Return [X, Y] of the center of cell containing provided text 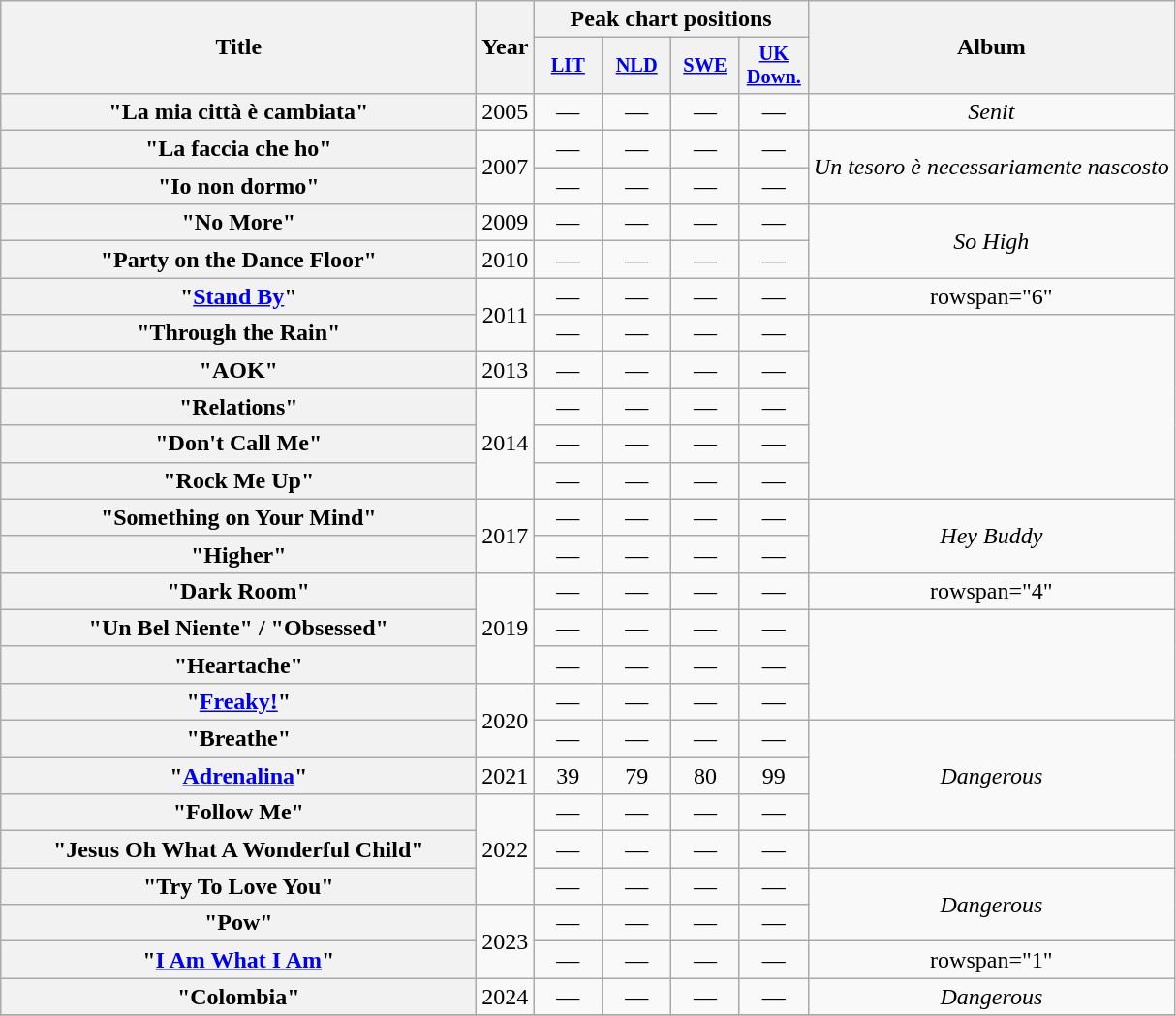
"Heartache" [238, 664]
"Io non dormo" [238, 186]
2007 [506, 168]
"Stand By" [238, 296]
"Rock Me Up" [238, 480]
Senit [991, 111]
2013 [506, 370]
2020 [506, 720]
Title [238, 47]
39 [568, 776]
UKDown. [773, 66]
2019 [506, 628]
2023 [506, 941]
"Don't Call Me" [238, 444]
"Relations" [238, 407]
"Higher" [238, 554]
"AOK" [238, 370]
"La faccia che ho" [238, 149]
SWE [705, 66]
Hey Buddy [991, 536]
2010 [506, 260]
"No More" [238, 223]
LIT [568, 66]
rowspan="4" [991, 591]
"Colombia" [238, 997]
2017 [506, 536]
"Party on the Dance Floor" [238, 260]
"La mia città è cambiata" [238, 111]
"Something on Your Mind" [238, 517]
"Try To Love You" [238, 886]
79 [637, 776]
2014 [506, 444]
"Dark Room" [238, 591]
"Jesus Oh What A Wonderful Child" [238, 849]
"Through the Rain" [238, 333]
"Follow Me" [238, 813]
Un tesoro è necessariamente nascosto [991, 168]
rowspan="6" [991, 296]
"Adrenalina" [238, 776]
Year [506, 47]
2005 [506, 111]
"I Am What I Am" [238, 960]
NLD [637, 66]
2011 [506, 315]
99 [773, 776]
2021 [506, 776]
"Un Bel Niente" / "Obsessed" [238, 628]
2022 [506, 849]
Album [991, 47]
"Breathe" [238, 739]
"Freaky!" [238, 701]
"Pow" [238, 923]
2009 [506, 223]
rowspan="1" [991, 960]
So High [991, 241]
80 [705, 776]
Peak chart positions [670, 19]
2024 [506, 997]
